Output the [x, y] coordinate of the center of the cell containing the given text.  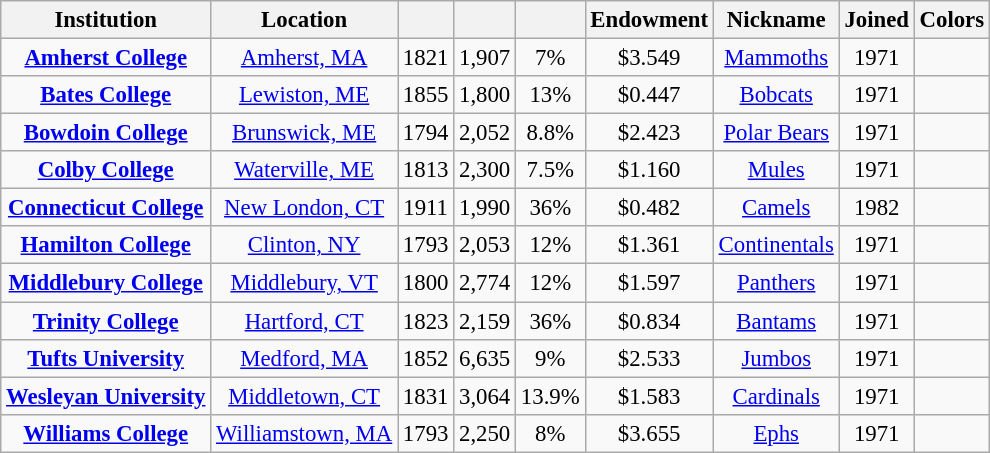
1,800 [485, 95]
Cardinals [776, 396]
Bates College [106, 95]
2,053 [485, 245]
Trinity College [106, 321]
$0.834 [649, 321]
Connecticut College [106, 208]
Middlebury College [106, 283]
1911 [426, 208]
1831 [426, 396]
Endowment [649, 20]
Hamilton College [106, 245]
9% [550, 358]
Mules [776, 170]
Joined [876, 20]
Jumbos [776, 358]
$1.583 [649, 396]
Williamstown, MA [304, 433]
Williams College [106, 433]
Colby College [106, 170]
$2.423 [649, 133]
Clinton, NY [304, 245]
1813 [426, 170]
1982 [876, 208]
New London, CT [304, 208]
8% [550, 433]
Waterville, ME [304, 170]
2,052 [485, 133]
Lewiston, ME [304, 95]
7% [550, 58]
13% [550, 95]
1855 [426, 95]
Tufts University [106, 358]
Medford, MA [304, 358]
Camels [776, 208]
6,635 [485, 358]
Continentals [776, 245]
Amherst College [106, 58]
1821 [426, 58]
$1.361 [649, 245]
$0.482 [649, 208]
2,250 [485, 433]
2,774 [485, 283]
13.9% [550, 396]
$1.597 [649, 283]
$3.549 [649, 58]
$3.655 [649, 433]
Brunswick, ME [304, 133]
Amherst, MA [304, 58]
$2.533 [649, 358]
Institution [106, 20]
1800 [426, 283]
Panthers [776, 283]
1794 [426, 133]
2,300 [485, 170]
Hartford, CT [304, 321]
$0.447 [649, 95]
1852 [426, 358]
Location [304, 20]
Bobcats [776, 95]
Bantams [776, 321]
1823 [426, 321]
1,907 [485, 58]
Nickname [776, 20]
3,064 [485, 396]
Ephs [776, 433]
Wesleyan University [106, 396]
1,990 [485, 208]
Bowdoin College [106, 133]
Polar Bears [776, 133]
$1.160 [649, 170]
7.5% [550, 170]
Middletown, CT [304, 396]
2,159 [485, 321]
8.8% [550, 133]
Mammoths [776, 58]
Colors [952, 20]
Middlebury, VT [304, 283]
